Determine the (x, y) coordinate at the center of the cell enclosing the given text.  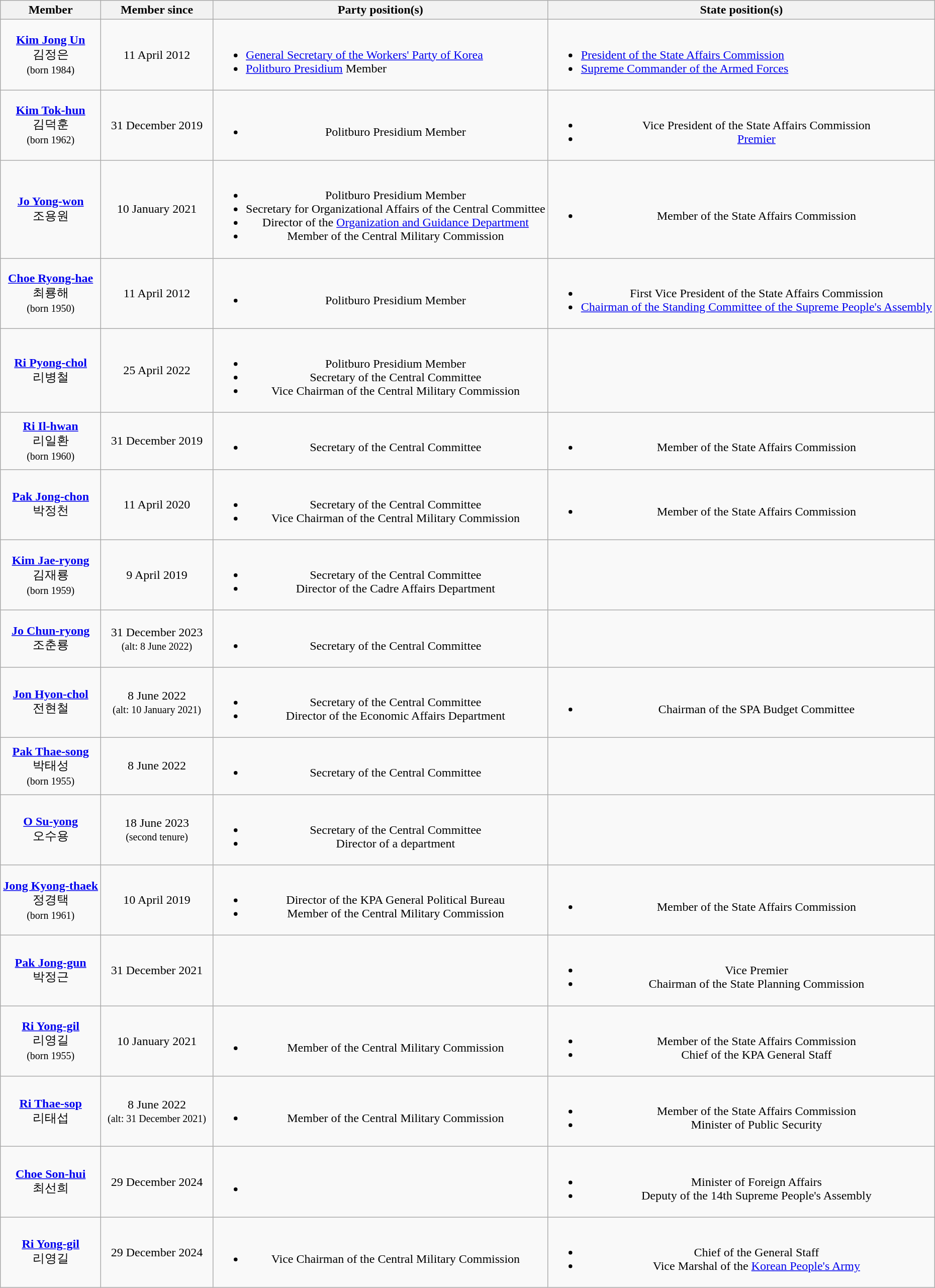
Jong Kyong-thaek정경택(born 1961) (51, 900)
Chairman of the SPA Budget Committee (741, 702)
Minister of Foreign AffairsDeputy of the 14th Supreme People's Assembly (741, 1182)
10 April 2019 (157, 900)
Ri Pyong-chol리병철 (51, 370)
Choe Son-hui최선희 (51, 1182)
Ri Yong-gil리영길 (51, 1252)
Ri Thae-sop리태섭 (51, 1111)
8 June 2022(alt: 10 January 2021) (157, 702)
8 June 2022(alt: 31 December 2021) (157, 1111)
General Secretary of the Workers' Party of KoreaPolitburo Presidium Member (381, 55)
Jon Hyon-chol전현철 (51, 702)
8 June 2022 (157, 765)
Member of the State Affairs CommissionMinister of Public Security (741, 1111)
Jo Yong-won조용원 (51, 209)
O Su-yong오수용 (51, 830)
31 December 2021 (157, 971)
11 April 2020 (157, 504)
Pak Jong-chon박정천 (51, 504)
Pak Jong-gun박정근 (51, 971)
Vice President of the State Affairs CommissionPremier (741, 125)
18 June 2023(second tenure) (157, 830)
Secretary of the Central CommitteeVice Chairman of the Central Military Commission (381, 504)
Ri Il-hwan리일환(born 1960) (51, 441)
Chief of the General StaffVice Marshal of the Korean People's Army (741, 1252)
Secretary of the Central CommitteeDirector of a department (381, 830)
9 April 2019 (157, 575)
Secretary of the Central CommitteeDirector of the Cadre Affairs Department (381, 575)
Kim Tok-hun김덕훈(born 1962) (51, 125)
Vice PremierChairman of the State Planning Commission (741, 971)
25 April 2022 (157, 370)
President of the State Affairs CommissionSupreme Commander of the Armed Forces (741, 55)
Member of the State Affairs CommissionChief of the KPA General Staff (741, 1041)
Member (51, 10)
Member since (157, 10)
Politburo Presidium MemberSecretary of the Central CommitteeVice Chairman of the Central Military Commission (381, 370)
Kim Jae-ryong김재룡(born 1959) (51, 575)
Ri Yong-gil리영길(born 1955) (51, 1041)
Choe Ryong-hae최룡해(born 1950) (51, 293)
Jo Chun-ryong조춘룡 (51, 639)
State position(s) (741, 10)
Vice Chairman of the Central Military Commission (381, 1252)
Director of the KPA General Political BureauMember of the Central Military Commission (381, 900)
Kim Jong Un김정은(born 1984) (51, 55)
31 December 2023(alt: 8 June 2022) (157, 639)
Pak Thae-song박태성(born 1955) (51, 765)
First Vice President of the State Affairs CommissionChairman of the Standing Committee of the Supreme People's Assembly (741, 293)
Secretary of the Central CommitteeDirector of the Economic Affairs Department (381, 702)
Party position(s) (381, 10)
